Search for the cell housing the specified text and yield its (x, y) center coordinate. 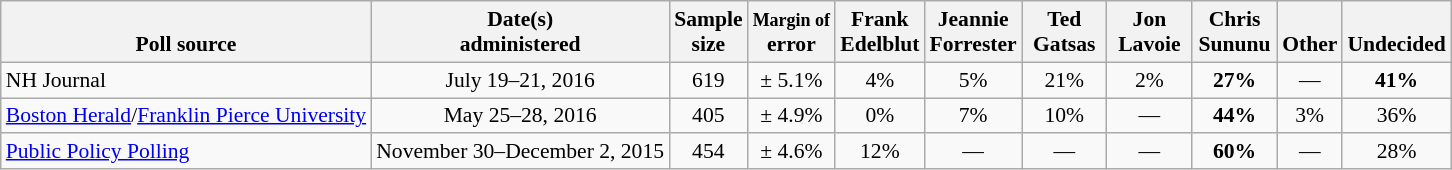
3% (1310, 116)
4% (880, 80)
May 25–28, 2016 (520, 116)
Boston Herald/Franklin Pierce University (186, 116)
JonLavoie (1150, 32)
619 (708, 80)
± 5.1% (792, 80)
36% (1396, 116)
28% (1396, 152)
FrankEdelblut (880, 32)
12% (880, 152)
ChrisSununu (1234, 32)
21% (1064, 80)
NH Journal (186, 80)
Date(s)administered (520, 32)
TedGatsas (1064, 32)
± 4.6% (792, 152)
Undecided (1396, 32)
405 (708, 116)
Margin oferror (792, 32)
2% (1150, 80)
July 19–21, 2016 (520, 80)
44% (1234, 116)
Poll source (186, 32)
41% (1396, 80)
Public Policy Polling (186, 152)
Other (1310, 32)
60% (1234, 152)
10% (1064, 116)
7% (972, 116)
November 30–December 2, 2015 (520, 152)
± 4.9% (792, 116)
27% (1234, 80)
5% (972, 80)
454 (708, 152)
0% (880, 116)
Samplesize (708, 32)
JeannieForrester (972, 32)
